From the cell containing the given text, extract its center point as (X, Y) coordinate. 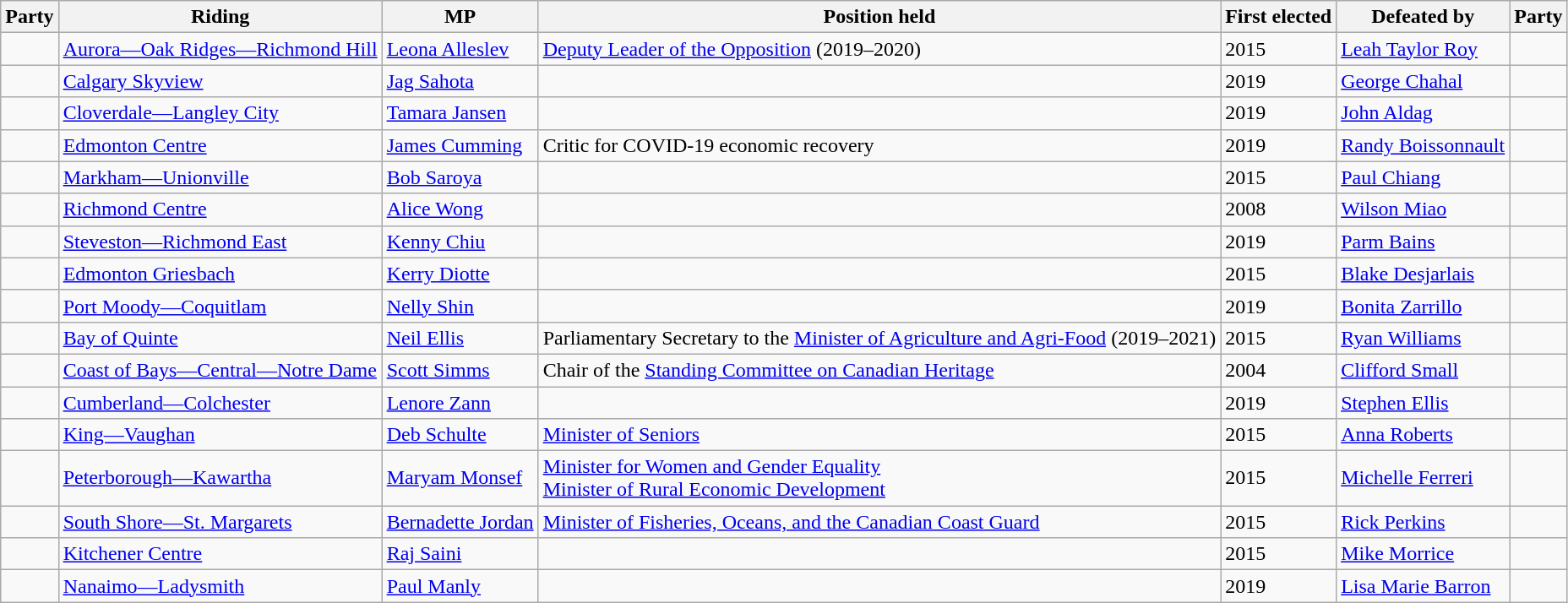
Steveston—Richmond East (220, 242)
Kerry Diotte (460, 274)
2004 (1279, 370)
Bob Saroya (460, 177)
Paul Chiang (1423, 177)
Minister of Seniors (879, 435)
Lisa Marie Barron (1423, 586)
Tamara Jansen (460, 113)
Peterborough—Kawartha (220, 478)
Parliamentary Secretary to the Minister of Agriculture and Agri-Food (2019–2021) (879, 338)
Critic for COVID-19 economic recovery (879, 145)
2008 (1279, 209)
South Shore—St. Margarets (220, 522)
First elected (1279, 17)
King—Vaughan (220, 435)
Stephen Ellis (1423, 403)
Position held (879, 17)
Deb Schulte (460, 435)
Alice Wong (460, 209)
Aurora—Oak Ridges—Richmond Hill (220, 49)
Mike Morrice (1423, 554)
Defeated by (1423, 17)
James Cumming (460, 145)
Randy Boissonnault (1423, 145)
Edmonton Griesbach (220, 274)
Chair of the Standing Committee on Canadian Heritage (879, 370)
Kitchener Centre (220, 554)
Cloverdale—Langley City (220, 113)
Maryam Monsef (460, 478)
Clifford Small (1423, 370)
Ryan Williams (1423, 338)
Lenore Zann (460, 403)
Bonita Zarrillo (1423, 306)
Jag Sahota (460, 81)
Nanaimo—Ladysmith (220, 586)
Anna Roberts (1423, 435)
Coast of Bays—Central—Notre Dame (220, 370)
Rick Perkins (1423, 522)
Leona Alleslev (460, 49)
Deputy Leader of the Opposition (2019–2020) (879, 49)
Raj Saini (460, 554)
Markham—Unionville (220, 177)
Edmonton Centre (220, 145)
Cumberland—Colchester (220, 403)
MP (460, 17)
Calgary Skyview (220, 81)
Kenny Chiu (460, 242)
Leah Taylor Roy (1423, 49)
Michelle Ferreri (1423, 478)
Blake Desjarlais (1423, 274)
Scott Simms (460, 370)
Paul Manly (460, 586)
Riding (220, 17)
Port Moody—Coquitlam (220, 306)
George Chahal (1423, 81)
Bay of Quinte (220, 338)
Parm Bains (1423, 242)
Wilson Miao (1423, 209)
John Aldag (1423, 113)
Bernadette Jordan (460, 522)
Minister for Women and Gender EqualityMinister of Rural Economic Development (879, 478)
Nelly Shin (460, 306)
Richmond Centre (220, 209)
Minister of Fisheries, Oceans, and the Canadian Coast Guard (879, 522)
Neil Ellis (460, 338)
